Output the [X, Y] coordinate of the center of the cell containing the given text.  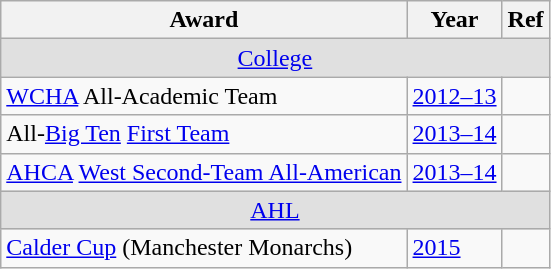
College [275, 58]
AHL [275, 210]
Calder Cup (Manchester Monarchs) [204, 248]
2015 [454, 248]
2012–13 [454, 96]
Ref [526, 20]
All-Big Ten First Team [204, 134]
AHCA West Second-Team All-American [204, 172]
WCHA All-Academic Team [204, 96]
Year [454, 20]
Award [204, 20]
